Search for the cell housing the specified text and yield its (x, y) center coordinate. 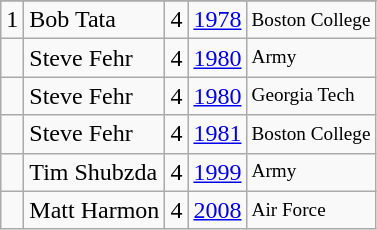
Georgia Tech (311, 96)
1981 (218, 134)
1999 (218, 172)
Air Force (311, 210)
1 (12, 20)
2008 (218, 210)
Tim Shubzda (94, 172)
Matt Harmon (94, 210)
1978 (218, 20)
Bob Tata (94, 20)
